Capture the cell that displays the provided text and extract its [x, y] central coordinate. 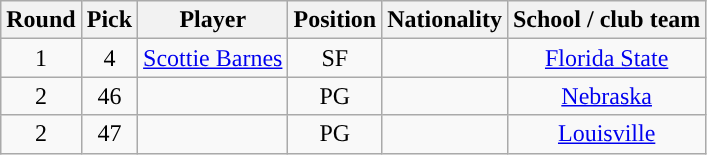
4 [109, 58]
Position [335, 20]
Pick [109, 20]
Florida State [606, 58]
Round [41, 20]
Nationality [445, 20]
Louisville [606, 134]
School / club team [606, 20]
47 [109, 134]
Nebraska [606, 96]
Scottie Barnes [213, 58]
Player [213, 20]
1 [41, 58]
SF [335, 58]
46 [109, 96]
